Determine the [X, Y] coordinate at the center of the cell enclosing the given text.  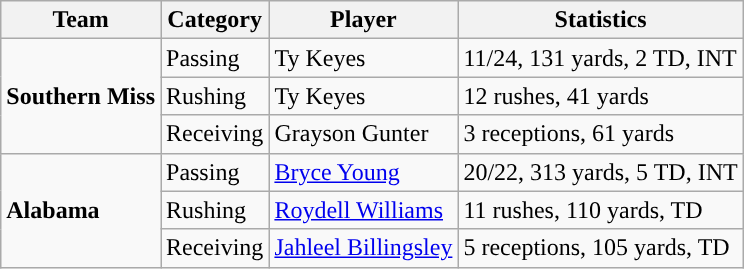
Bryce Young [364, 172]
12 rushes, 41 yards [600, 96]
20/22, 313 yards, 5 TD, INT [600, 172]
Jahleel Billingsley [364, 248]
Statistics [600, 20]
11 rushes, 110 yards, TD [600, 210]
Southern Miss [81, 96]
11/24, 131 yards, 2 TD, INT [600, 58]
3 receptions, 61 yards [600, 134]
Alabama [81, 210]
Grayson Gunter [364, 134]
Team [81, 20]
5 receptions, 105 yards, TD [600, 248]
Category [214, 20]
Roydell Williams [364, 210]
Player [364, 20]
